From the cell containing the given text, extract its center point as [X, Y] coordinate. 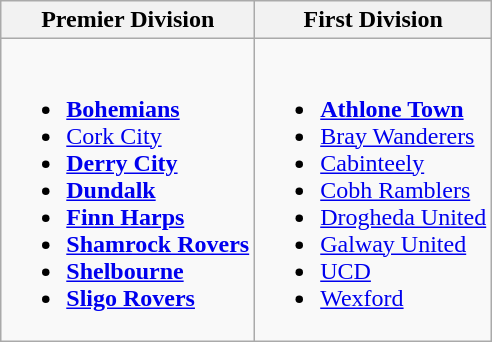
BohemiansCork CityDerry CityDundalkFinn HarpsShamrock RoversShelbourneSligo Rovers [128, 190]
Athlone TownBray WanderersCabinteelyCobh RamblersDrogheda UnitedGalway UnitedUCDWexford [374, 190]
Premier Division [128, 20]
First Division [374, 20]
